From the cell containing the given text, extract its center point as (X, Y) coordinate. 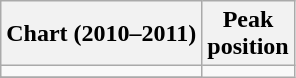
Chart (2010–2011) (102, 34)
Peakposition (248, 34)
